Locate the cell with the specified text and output its (X, Y) center coordinate. 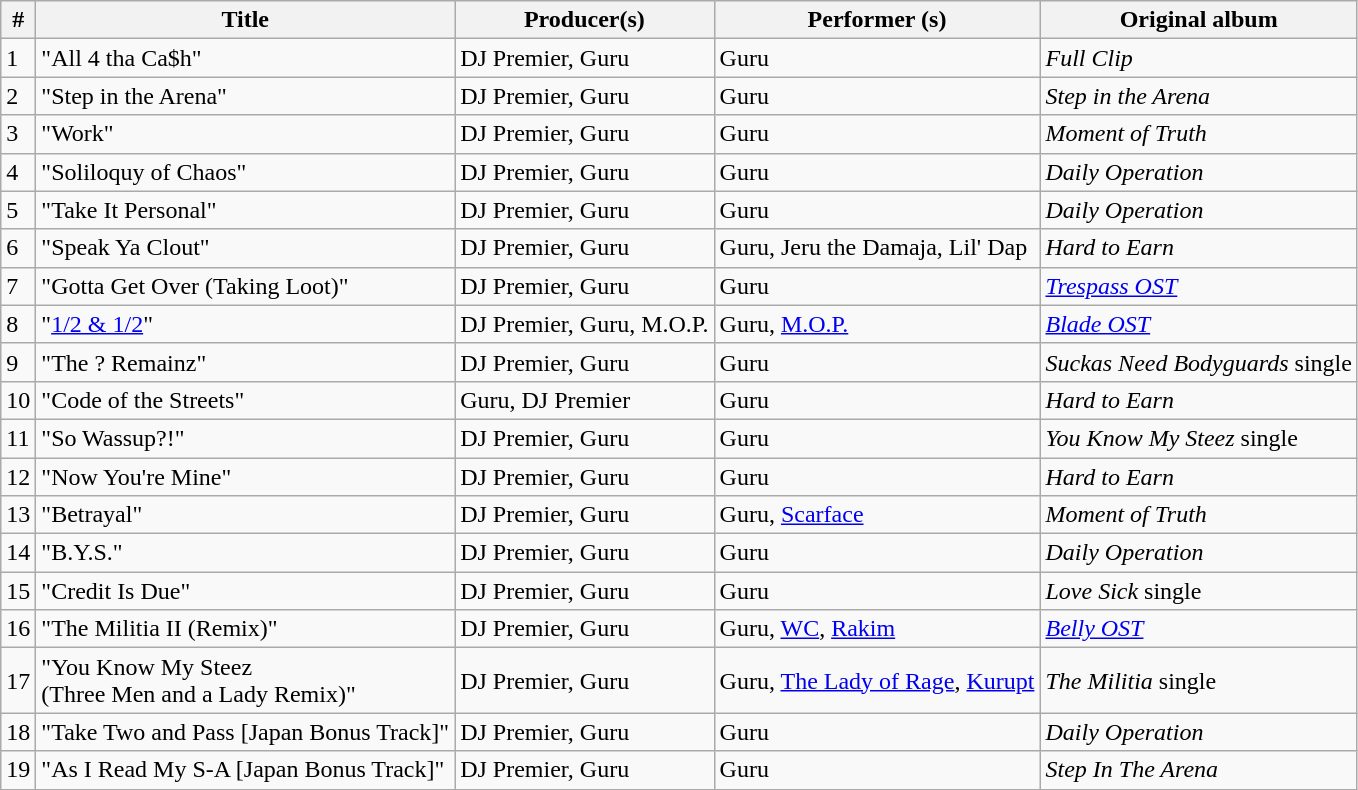
18 (18, 732)
"As I Read My S-A [Japan Bonus Track]" (246, 770)
12 (18, 477)
17 (18, 680)
"Gotta Get Over (Taking Loot)" (246, 286)
Title (246, 20)
"The Militia II (Remix)" (246, 629)
Guru, Scarface (877, 515)
7 (18, 286)
Guru, DJ Premier (584, 400)
Suckas Need Bodyguards single (1198, 362)
"The ? Remainz" (246, 362)
"Step in the Arena" (246, 96)
"Speak Ya Clout" (246, 248)
"Take Two and Pass [Japan Bonus Track]" (246, 732)
Love Sick single (1198, 591)
Guru, WC, Rakim (877, 629)
Belly OST (1198, 629)
Full Clip (1198, 58)
Step in the Arena (1198, 96)
Blade OST (1198, 324)
Guru, Jeru the Damaja, Lil' Dap (877, 248)
Original album (1198, 20)
"B.Y.S." (246, 553)
"Credit Is Due" (246, 591)
The Militia single (1198, 680)
15 (18, 591)
"So Wassup?!" (246, 438)
Trespass OST (1198, 286)
6 (18, 248)
13 (18, 515)
8 (18, 324)
2 (18, 96)
9 (18, 362)
"Now You're Mine" (246, 477)
# (18, 20)
3 (18, 134)
1 (18, 58)
11 (18, 438)
"Take It Personal" (246, 210)
Guru, M.O.P. (877, 324)
Step In The Arena (1198, 770)
4 (18, 172)
16 (18, 629)
"Code of the Streets" (246, 400)
Performer (s) (877, 20)
"Soliloquy of Chaos" (246, 172)
"All 4 tha Ca$h" (246, 58)
Producer(s) (584, 20)
5 (18, 210)
"1/2 & 1/2" (246, 324)
10 (18, 400)
"Betrayal" (246, 515)
"You Know My Steez(Three Men and a Lady Remix)" (246, 680)
DJ Premier, Guru, M.O.P. (584, 324)
"Work" (246, 134)
19 (18, 770)
You Know My Steez single (1198, 438)
Guru, The Lady of Rage, Kurupt (877, 680)
14 (18, 553)
